Find where the given text appears and provide that cell's center as [x, y] coordinate. 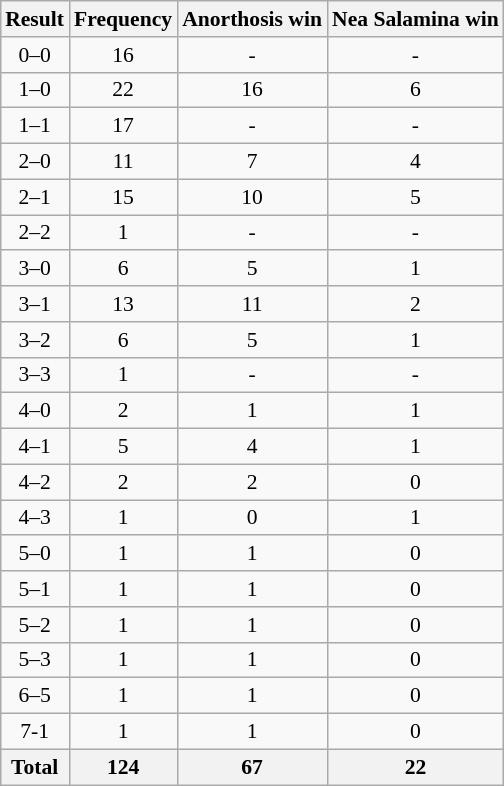
Anorthosis win [252, 19]
Total [34, 767]
15 [123, 197]
5–1 [34, 589]
Result [34, 19]
4–2 [34, 482]
2–1 [34, 197]
2–0 [34, 162]
3–0 [34, 269]
1–1 [34, 126]
1–0 [34, 90]
4–3 [34, 518]
5–0 [34, 554]
5–3 [34, 660]
0–0 [34, 55]
4–1 [34, 447]
5–2 [34, 625]
10 [252, 197]
Nea Salamina win [416, 19]
Frequency [123, 19]
4–0 [34, 411]
6–5 [34, 696]
7-1 [34, 732]
17 [123, 126]
3–3 [34, 375]
3–1 [34, 304]
124 [123, 767]
2–2 [34, 233]
13 [123, 304]
67 [252, 767]
7 [252, 162]
3–2 [34, 340]
